Locate the cell with the specified text and output its (x, y) center coordinate. 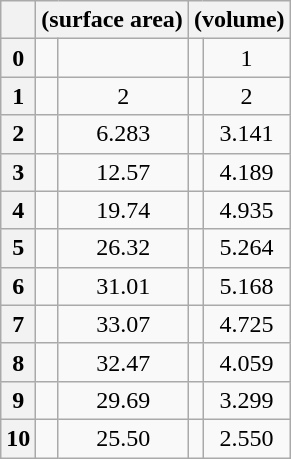
12.57 (123, 172)
5.168 (246, 286)
31.01 (123, 286)
0 (18, 58)
2.550 (246, 438)
19.74 (123, 210)
3 (18, 172)
8 (18, 362)
3.299 (246, 400)
4.725 (246, 324)
5.264 (246, 248)
5 (18, 248)
4.189 (246, 172)
6 (18, 286)
6.283 (123, 134)
10 (18, 438)
32.47 (123, 362)
9 (18, 400)
(surface area) (112, 20)
4 (18, 210)
33.07 (123, 324)
4.059 (246, 362)
26.32 (123, 248)
3.141 (246, 134)
25.50 (123, 438)
(volume) (239, 20)
29.69 (123, 400)
4.935 (246, 210)
7 (18, 324)
